Return the [X, Y] coordinate for the center point of the cell that contains the specified text.  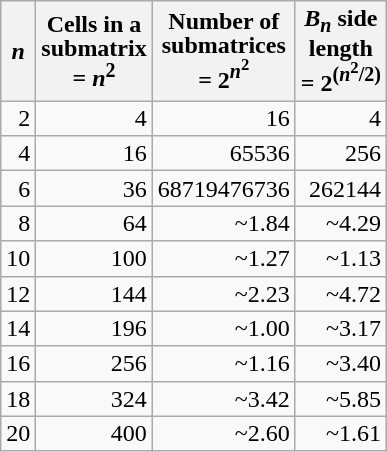
2 [18, 118]
~4.29 [340, 224]
~2.23 [224, 294]
Bn sidelength= 2(n2/2) [340, 51]
~1.00 [224, 328]
64 [94, 224]
~3.40 [340, 364]
36 [94, 188]
68719476736 [224, 188]
400 [94, 434]
8 [18, 224]
~2.60 [224, 434]
~1.84 [224, 224]
~1.27 [224, 258]
10 [18, 258]
12 [18, 294]
Number ofsubmatrices= 2n2 [224, 51]
144 [94, 294]
18 [18, 398]
196 [94, 328]
n [18, 51]
100 [94, 258]
14 [18, 328]
~1.61 [340, 434]
262144 [340, 188]
~3.42 [224, 398]
20 [18, 434]
324 [94, 398]
Cells in asubmatrix= n2 [94, 51]
~1.13 [340, 258]
~3.17 [340, 328]
~5.85 [340, 398]
65536 [224, 154]
~1.16 [224, 364]
~4.72 [340, 294]
6 [18, 188]
